Scan for the cell matching the given text and deliver its (X, Y) coordinate at center. 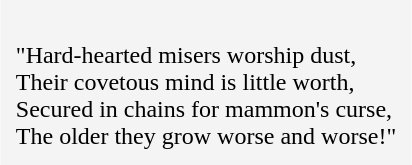
"Hard-hearted misers worship dust, Their covetous mind is little worth, Secured in chains for mammon's curse, The older they grow worse and worse!" (206, 82)
